Extract the [X, Y] coordinate from the center of the cell holding the provided text.  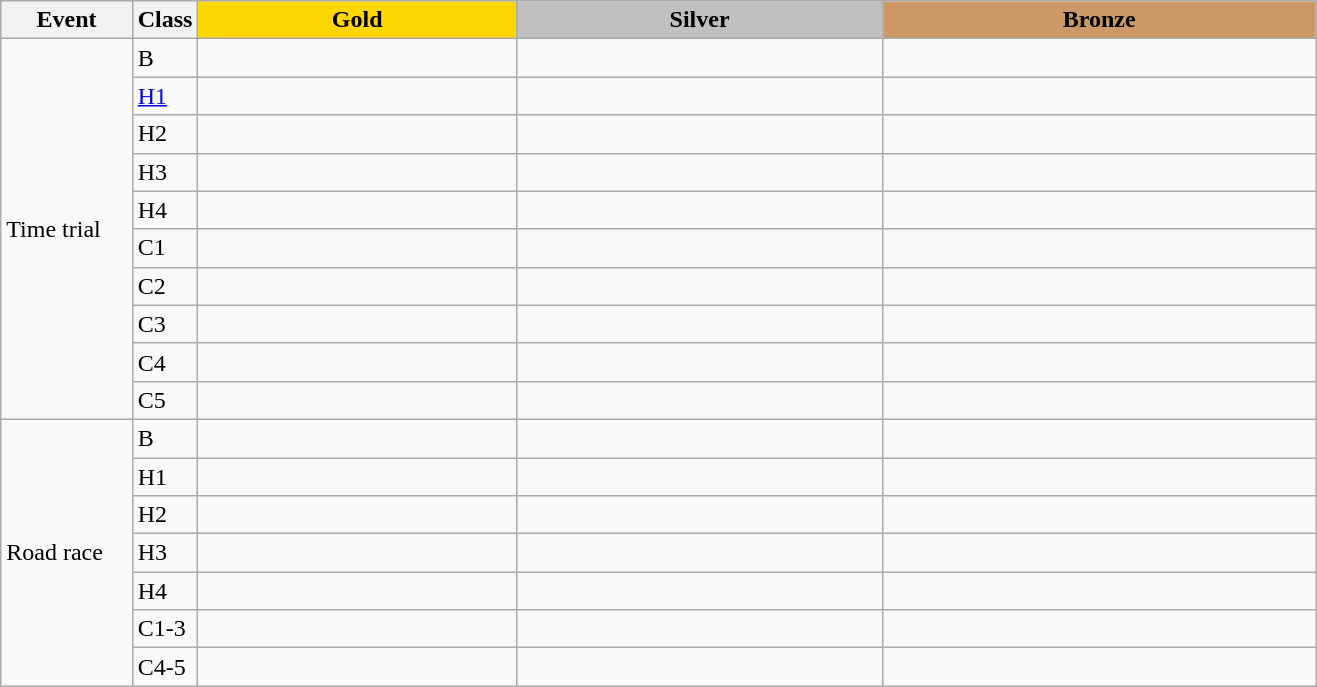
C4 [165, 362]
Silver [699, 20]
C1-3 [165, 629]
Road race [66, 552]
Gold [357, 20]
Bronze [1100, 20]
C3 [165, 324]
Class [165, 20]
C4-5 [165, 667]
C2 [165, 286]
Time trial [66, 230]
C1 [165, 248]
Event [66, 20]
C5 [165, 400]
